Pinpoint the cell where the given text exists, returning its [x, y] midpoint coordinate. 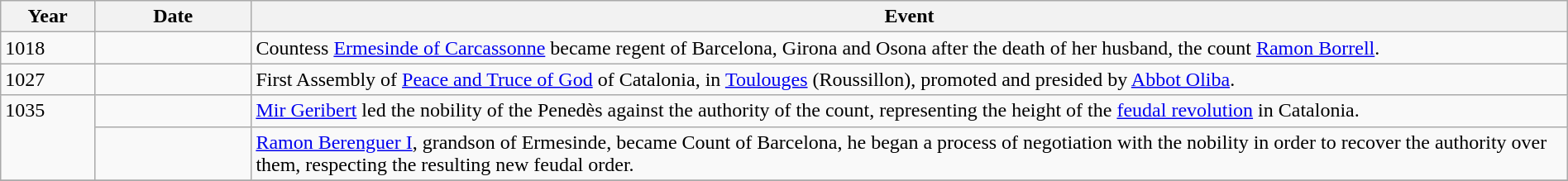
1027 [48, 79]
1018 [48, 48]
Date [172, 17]
Year [48, 17]
Mir Geribert led the nobility of the Penedès against the authority of the count, representing the height of the feudal revolution in Catalonia. [910, 111]
Event [910, 17]
First Assembly of Peace and Truce of God of Catalonia, in Toulouges (Roussillon), promoted and presided by Abbot Oliba. [910, 79]
Countess Ermesinde of Carcassonne became regent of Barcelona, Girona and Osona after the death of her husband, the count Ramon Borrell. [910, 48]
1035 [48, 137]
